Determine the (x, y) coordinate at the center of the cell enclosing the given text.  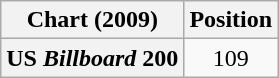
US Billboard 200 (92, 58)
109 (231, 58)
Chart (2009) (92, 20)
Position (231, 20)
